Return the (x, y) coordinate for the center point of the cell that contains the specified text.  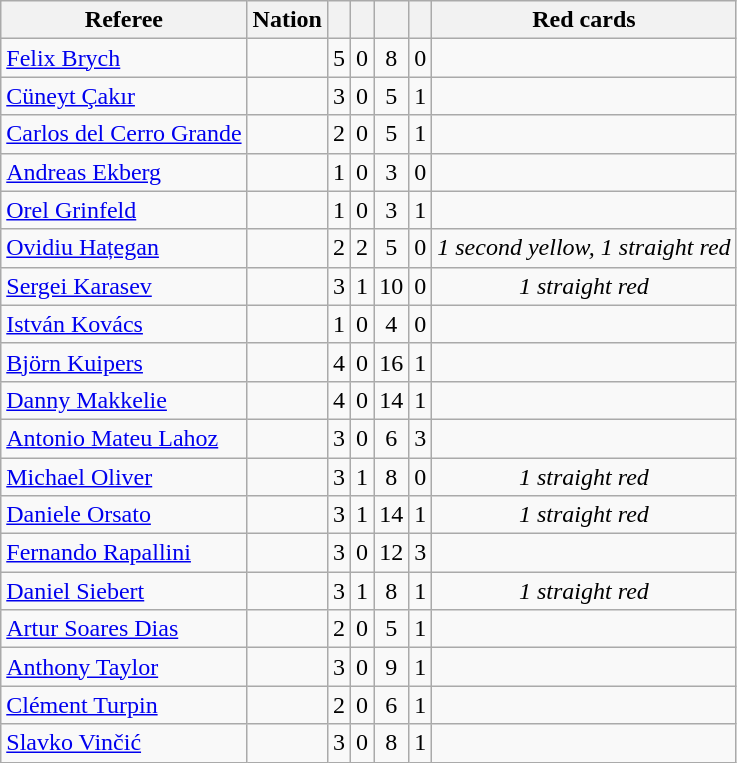
István Kovács (124, 324)
Referee (124, 20)
Artur Soares Dias (124, 629)
Ovidiu Hațegan (124, 248)
1 second yellow, 1 straight red (584, 248)
Nation (287, 20)
Felix Brych (124, 58)
Carlos del Cerro Grande (124, 134)
16 (392, 362)
Sergei Karasev (124, 286)
Michael Oliver (124, 477)
10 (392, 286)
Cüneyt Çakır (124, 96)
Antonio Mateu Lahoz (124, 438)
Björn Kuipers (124, 362)
Danny Makkelie (124, 400)
Daniele Orsato (124, 515)
Anthony Taylor (124, 667)
Andreas Ekberg (124, 172)
Clément Turpin (124, 705)
Daniel Siebert (124, 591)
12 (392, 553)
Slavko Vinčić (124, 743)
Orel Grinfeld (124, 210)
9 (392, 667)
Red cards (584, 20)
Fernando Rapallini (124, 553)
